Pinpoint the cell where the given text exists, returning its [x, y] midpoint coordinate. 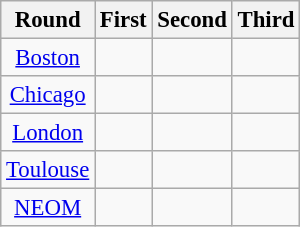
Chicago [48, 95]
NEOM [48, 208]
London [48, 133]
Third [266, 20]
Toulouse [48, 170]
First [124, 20]
Round [48, 20]
Second [192, 20]
Boston [48, 58]
